Provide the (x, y) coordinate of the cell's center where the given text is located.  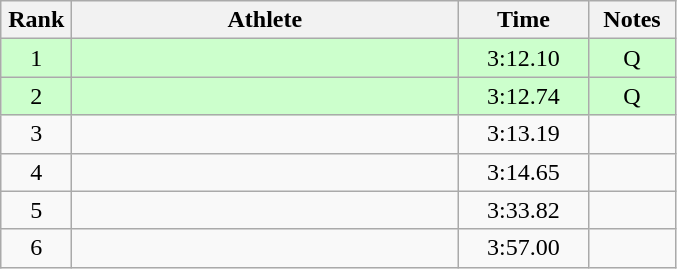
Athlete (265, 20)
3:57.00 (524, 248)
Rank (36, 20)
3:12.10 (524, 58)
3 (36, 134)
3:14.65 (524, 172)
1 (36, 58)
Notes (632, 20)
4 (36, 172)
6 (36, 248)
3:12.74 (524, 96)
2 (36, 96)
3:33.82 (524, 210)
5 (36, 210)
3:13.19 (524, 134)
Time (524, 20)
